Return [X, Y] of the center of cell containing provided text 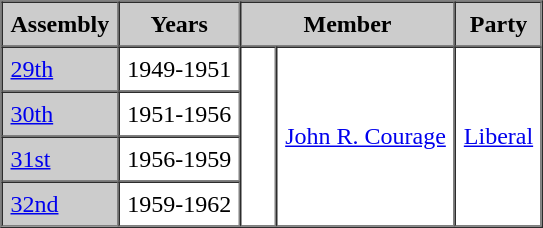
1951-1956 [179, 114]
32nd [60, 204]
Years [179, 24]
31st [60, 158]
John R. Courage [366, 136]
Party [498, 24]
1956-1959 [179, 158]
1959-1962 [179, 204]
30th [60, 114]
Assembly [60, 24]
1949-1951 [179, 68]
Liberal [498, 136]
29th [60, 68]
Member [348, 24]
